Find where the given text appears and provide that cell's center as [X, Y] coordinate. 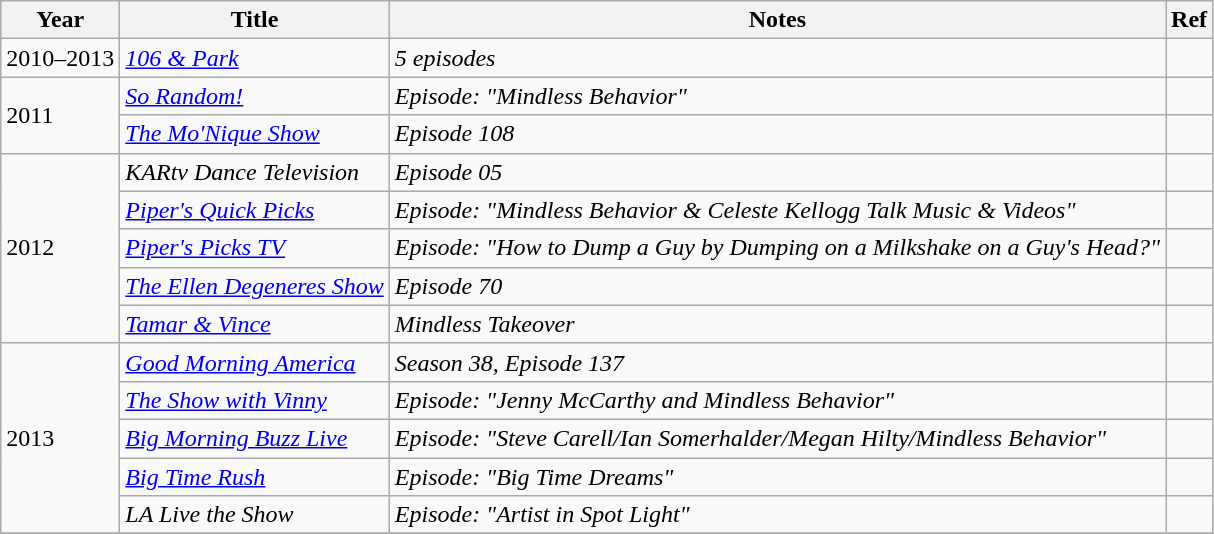
Episode: "How to Dump a Guy by Dumping on a Milkshake on a Guy's Head?" [777, 248]
Ref [1190, 20]
Episode: "Big Time Dreams" [777, 477]
Episode: "Jenny McCarthy and Mindless Behavior" [777, 400]
Piper's Quick Picks [254, 210]
So Random! [254, 96]
Episode: "Artist in Spot Light" [777, 515]
Good Morning America [254, 362]
LA Live the Show [254, 515]
Episode: "Mindless Behavior & Celeste Kellogg Talk Music & Videos" [777, 210]
Piper's Picks TV [254, 248]
2011 [60, 115]
The Show with Vinny [254, 400]
Mindless Takeover [777, 324]
5 episodes [777, 58]
Big Time Rush [254, 477]
Big Morning Buzz Live [254, 438]
Notes [777, 20]
2012 [60, 248]
2013 [60, 438]
Episode 70 [777, 286]
Episode: "Mindless Behavior" [777, 96]
The Ellen Degeneres Show [254, 286]
Episode 05 [777, 172]
Tamar & Vince [254, 324]
Year [60, 20]
106 & Park [254, 58]
KARtv Dance Television [254, 172]
The Mo'Nique Show [254, 134]
Season 38, Episode 137 [777, 362]
Episode: "Steve Carell/Ian Somerhalder/Megan Hilty/Mindless Behavior" [777, 438]
2010–2013 [60, 58]
Title [254, 20]
Episode 108 [777, 134]
